Locate the cell with the specified text and output its (x, y) center coordinate. 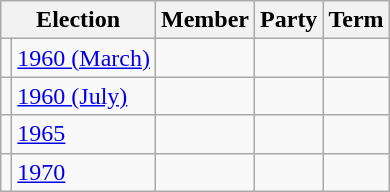
Term (356, 20)
1960 (March) (84, 58)
Member (206, 20)
1965 (84, 134)
Party (289, 20)
1960 (July) (84, 96)
Election (78, 20)
1970 (84, 172)
